Output the [X, Y] coordinate of the center of the cell containing the given text.  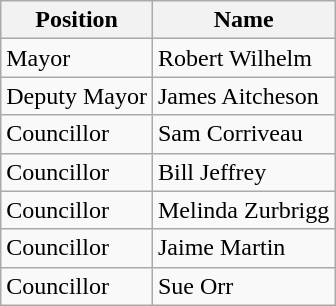
Mayor [77, 58]
Robert Wilhelm [243, 58]
Name [243, 20]
Jaime Martin [243, 248]
James Aitcheson [243, 96]
Melinda Zurbrigg [243, 210]
Bill Jeffrey [243, 172]
Deputy Mayor [77, 96]
Sue Orr [243, 286]
Position [77, 20]
Sam Corriveau [243, 134]
